Return the [X, Y] coordinate for the center point of the cell that contains the specified text.  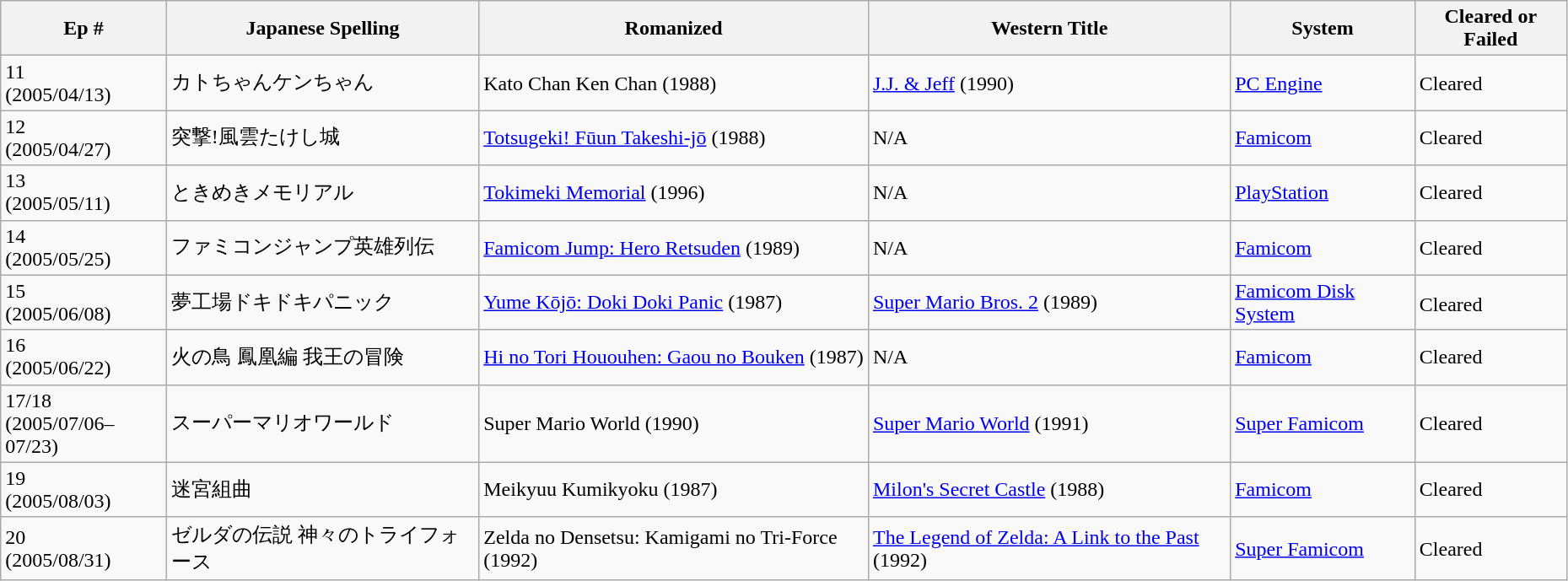
20(2005/08/31) [84, 548]
突撃!風雲たけし城 [322, 138]
13(2005/05/11) [84, 192]
Totsugeki! Fūun Takeshi-jō (1988) [674, 138]
14(2005/05/25) [84, 248]
Kato Chan Ken Chan (1988) [674, 83]
Yume Kōjō: Doki Doki Panic (1987) [674, 302]
スーパーマリオワールド [322, 423]
ときめきメモリアル [322, 192]
ファミコンジャンプ英雄列伝 [322, 248]
火の鳥 鳳凰編 我王の冒険 [322, 358]
Japanese Spelling [322, 29]
19(2005/08/03) [84, 489]
Romanized [674, 29]
12(2005/04/27) [84, 138]
11(2005/04/13) [84, 83]
Famicom Disk System [1323, 302]
Zelda no Densetsu: Kamigami no Tri-Force (1992) [674, 548]
J.J. & Jeff (1990) [1049, 83]
Super Mario World (1991) [1049, 423]
ゼルダの伝説 神々のトライフォース [322, 548]
Meikyuu Kumikyoku (1987) [674, 489]
Famicom Jump: Hero Retsuden (1989) [674, 248]
Super Mario Bros. 2 (1989) [1049, 302]
Western Title [1049, 29]
Ep # [84, 29]
PC Engine [1323, 83]
15(2005/06/08) [84, 302]
迷宮組曲 [322, 489]
夢工場ドキドキパニック [322, 302]
カトちゃんケンちゃん [322, 83]
Cleared or Failed [1490, 29]
Hi no Tori Hououhen: Gaou no Bouken (1987) [674, 358]
17/18(2005/07/06–07/23) [84, 423]
Super Mario World (1990) [674, 423]
16(2005/06/22) [84, 358]
System [1323, 29]
PlayStation [1323, 192]
The Legend of Zelda: A Link to the Past (1992) [1049, 548]
Milon's Secret Castle (1988) [1049, 489]
Tokimeki Memorial (1996) [674, 192]
